Provide the [x, y] coordinate of the cell's center where the given text is located.  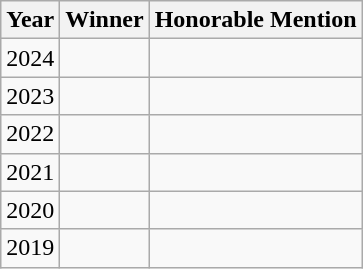
2021 [30, 172]
2020 [30, 210]
Honorable Mention [256, 20]
Year [30, 20]
2023 [30, 96]
2022 [30, 134]
2019 [30, 248]
Winner [104, 20]
2024 [30, 58]
